Return (X, Y) of the center of cell containing provided text 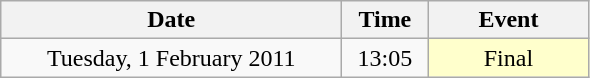
Date (172, 20)
Tuesday, 1 February 2011 (172, 58)
Event (508, 20)
Time (385, 20)
13:05 (385, 58)
Final (508, 58)
